Return the (X, Y) coordinate for the center point of the cell that contains the specified text.  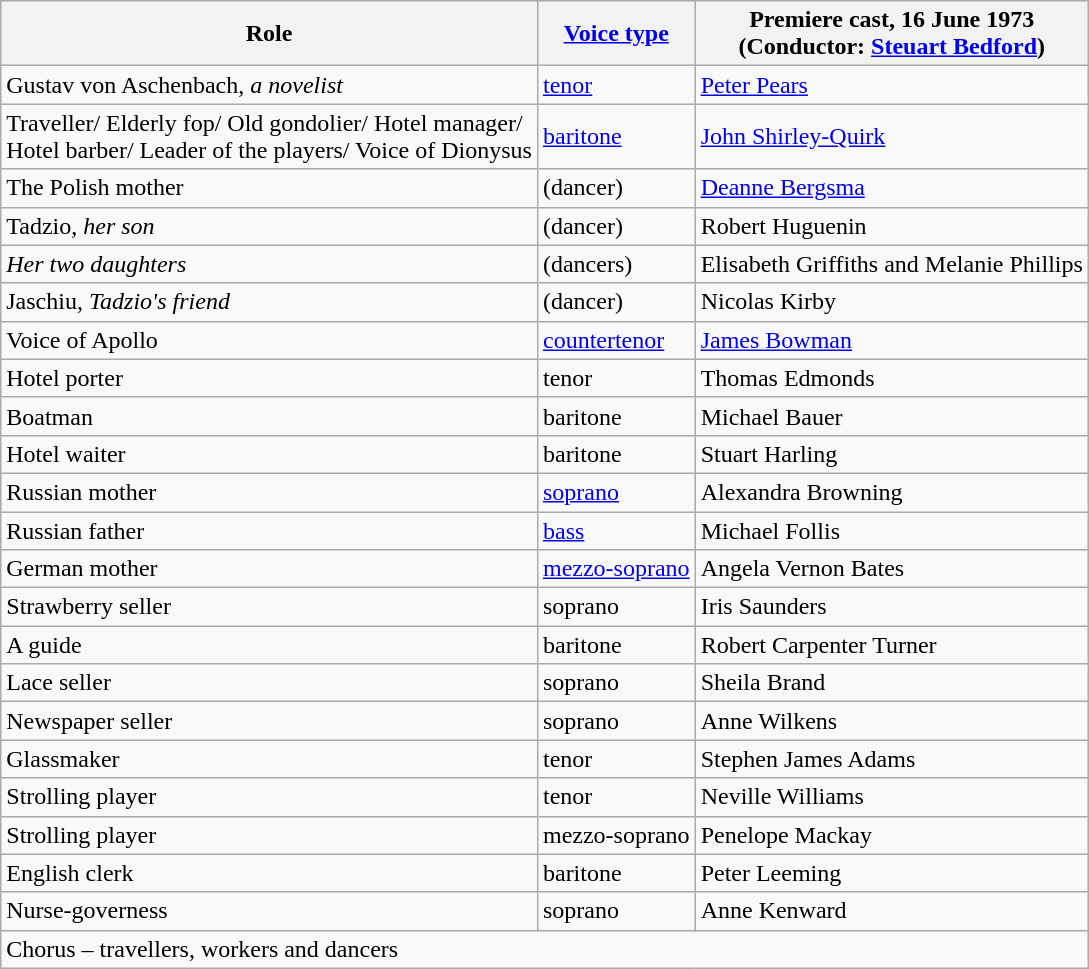
Michael Follis (892, 531)
Angela Vernon Bates (892, 569)
Peter Leeming (892, 873)
Neville Williams (892, 797)
Penelope Mackay (892, 835)
The Polish mother (270, 188)
countertenor (616, 340)
Voice type (616, 34)
Hotel porter (270, 378)
(dancers) (616, 264)
German mother (270, 569)
Her two daughters (270, 264)
Lace seller (270, 683)
Hotel waiter (270, 454)
Michael Bauer (892, 416)
Gustav von Aschenbach, a novelist (270, 85)
Stephen James Adams (892, 759)
Nurse-governess (270, 911)
Boatman (270, 416)
Thomas Edmonds (892, 378)
Russian mother (270, 492)
Glassmaker (270, 759)
Sheila Brand (892, 683)
James Bowman (892, 340)
Premiere cast, 16 June 1973(Conductor: Steuart Bedford) (892, 34)
Anne Wilkens (892, 721)
Deanne Bergsma (892, 188)
Tadzio, her son (270, 226)
Nicolas Kirby (892, 302)
Iris Saunders (892, 607)
Newspaper seller (270, 721)
bass (616, 531)
Jaschiu, Tadzio's friend (270, 302)
Elisabeth Griffiths and Melanie Phillips (892, 264)
Peter Pears (892, 85)
Chorus – travellers, workers and dancers (545, 949)
Role (270, 34)
Anne Kenward (892, 911)
Robert Huguenin (892, 226)
Russian father (270, 531)
Alexandra Browning (892, 492)
Traveller/ Elderly fop/ Old gondolier/ Hotel manager/Hotel barber/ Leader of the players/ Voice of Dionysus (270, 136)
English clerk (270, 873)
John Shirley-Quirk (892, 136)
Stuart Harling (892, 454)
Voice of Apollo (270, 340)
A guide (270, 645)
Robert Carpenter Turner (892, 645)
Strawberry seller (270, 607)
